Output the [X, Y] coordinate of the center of the cell containing the given text.  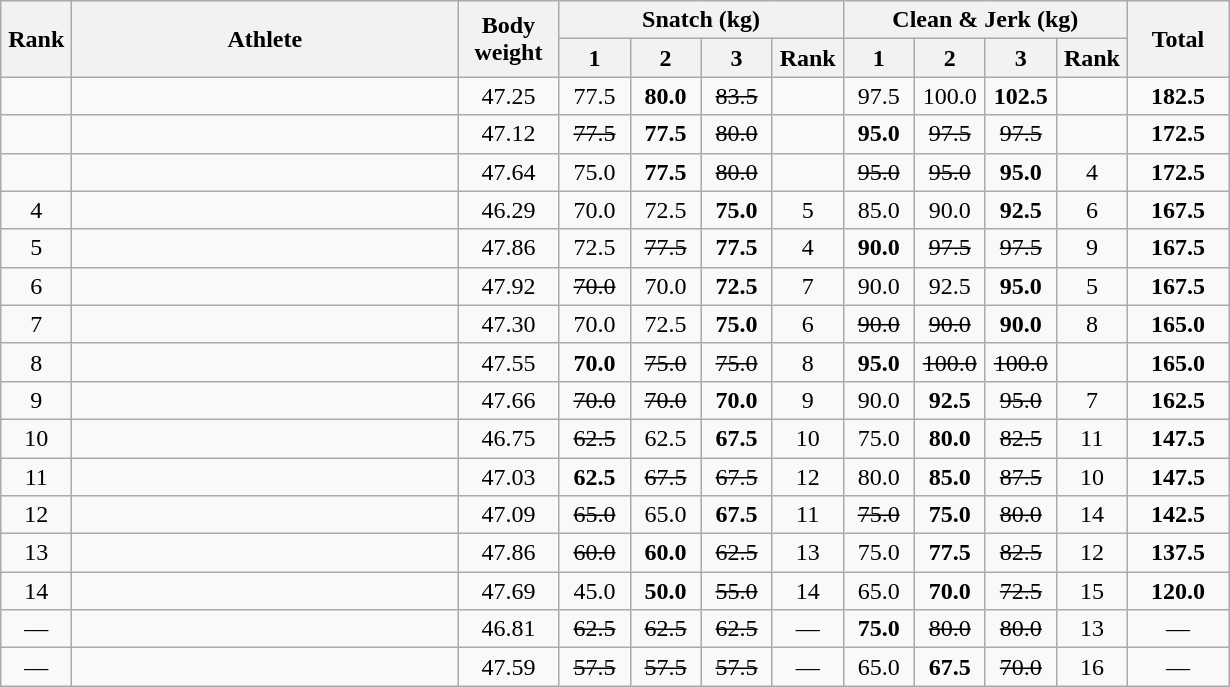
46.29 [508, 210]
47.09 [508, 515]
47.25 [508, 96]
47.66 [508, 400]
120.0 [1178, 591]
15 [1092, 591]
182.5 [1178, 96]
16 [1092, 667]
47.92 [508, 286]
102.5 [1020, 96]
46.81 [508, 629]
47.69 [508, 591]
55.0 [736, 591]
Body weight [508, 39]
47.03 [508, 477]
142.5 [1178, 515]
45.0 [594, 591]
Clean & Jerk (kg) [985, 20]
47.30 [508, 324]
47.12 [508, 134]
47.55 [508, 362]
162.5 [1178, 400]
Athlete [265, 39]
50.0 [666, 591]
83.5 [736, 96]
47.64 [508, 172]
46.75 [508, 438]
87.5 [1020, 477]
137.5 [1178, 553]
Total [1178, 39]
Snatch (kg) [701, 20]
47.59 [508, 667]
